Capture the cell that displays the provided text and extract its [x, y] central coordinate. 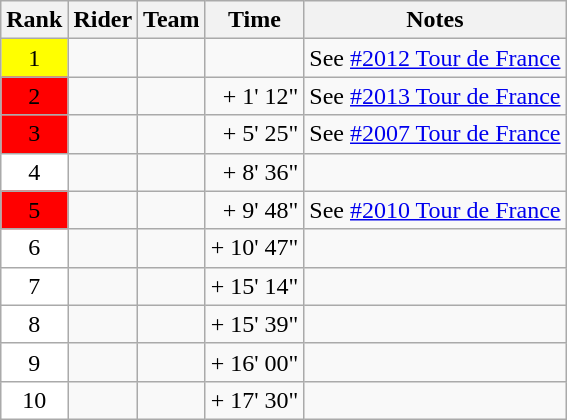
Notes [435, 20]
Time [254, 20]
Rank [34, 20]
9 [34, 362]
8 [34, 324]
+ 5' 25" [254, 134]
+ 8' 36" [254, 172]
See #2012 Tour de France [435, 58]
+ 16' 00" [254, 362]
4 [34, 172]
+ 15' 39" [254, 324]
3 [34, 134]
Team [172, 20]
Rider [103, 20]
See #2010 Tour de France [435, 210]
5 [34, 210]
1 [34, 58]
6 [34, 248]
See #2013 Tour de France [435, 96]
7 [34, 286]
+ 9' 48" [254, 210]
2 [34, 96]
10 [34, 400]
+ 17' 30" [254, 400]
See #2007 Tour de France [435, 134]
+ 15' 14" [254, 286]
+ 1' 12" [254, 96]
+ 10' 47" [254, 248]
